Scan for the cell matching the given text and deliver its (X, Y) coordinate at center. 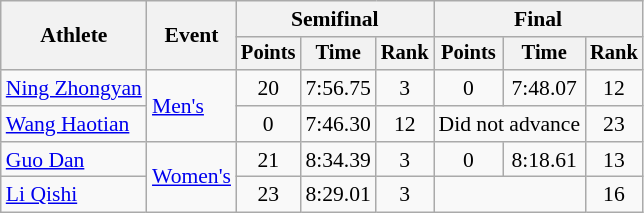
13 (614, 160)
8:29.01 (338, 195)
Final (538, 19)
Wang Haotian (74, 124)
8:34.39 (338, 160)
7:48.07 (544, 88)
Li Qishi (74, 195)
16 (614, 195)
Did not advance (510, 124)
7:46.30 (338, 124)
Athlete (74, 36)
Event (192, 36)
Ning Zhongyan (74, 88)
8:18.61 (544, 160)
Men's (192, 106)
Women's (192, 178)
7:56.75 (338, 88)
20 (268, 88)
Guo Dan (74, 160)
Semifinal (334, 19)
21 (268, 160)
